Capture the cell that displays the provided text and extract its [X, Y] central coordinate. 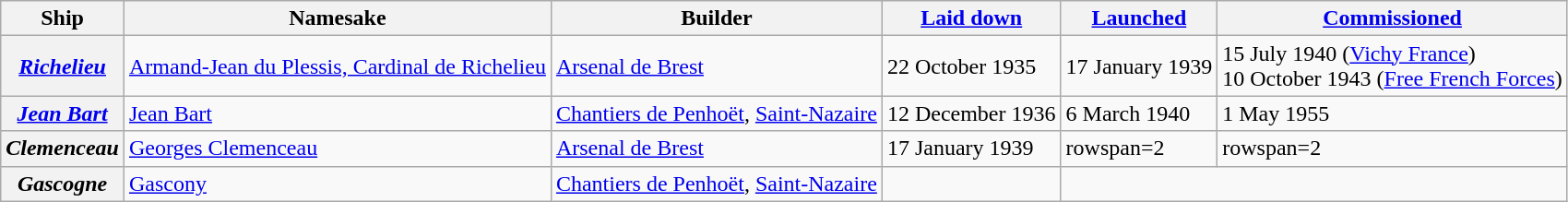
6 March 1940 [1139, 113]
Armand-Jean du Plessis, Cardinal de Richelieu [338, 66]
15 July 1940 (Vichy France)10 October 1943 (Free French Forces) [1393, 66]
Richelieu [63, 66]
Ship [63, 18]
Builder [716, 18]
Clemenceau [63, 149]
Commissioned [1393, 18]
1 May 1955 [1393, 113]
22 October 1935 [971, 66]
Launched [1139, 18]
Gascogne [63, 184]
12 December 1936 [971, 113]
Gascony [338, 184]
Namesake [338, 18]
Georges Clemenceau [338, 149]
Laid down [971, 18]
